From the cell containing the given text, extract its center point as (X, Y) coordinate. 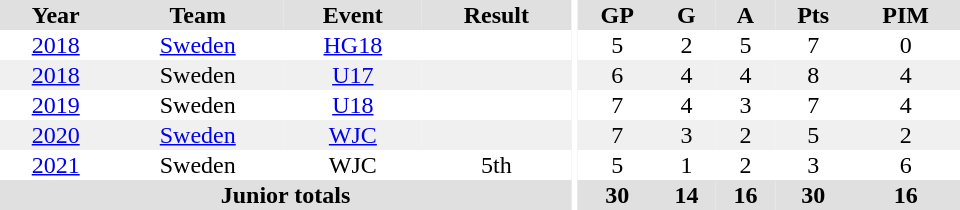
U17 (353, 75)
U18 (353, 105)
Year (56, 15)
2021 (56, 165)
Junior totals (286, 195)
Team (198, 15)
Result (496, 15)
5th (496, 165)
G (686, 15)
8 (813, 75)
2020 (56, 135)
Pts (813, 15)
Event (353, 15)
0 (906, 45)
PIM (906, 15)
A (746, 15)
14 (686, 195)
GP (618, 15)
HG18 (353, 45)
2019 (56, 105)
1 (686, 165)
